Determine the [X, Y] coordinate at the center of the cell enclosing the given text.  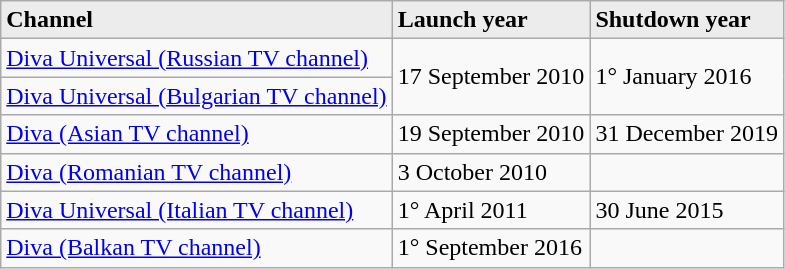
30 June 2015 [687, 210]
Diva Universal (Russian TV channel) [196, 58]
Launch year [491, 20]
Diva Universal (Italian TV channel) [196, 210]
Diva (Balkan TV channel) [196, 248]
Channel [196, 20]
31 December 2019 [687, 134]
1° January 2016 [687, 77]
Diva Universal (Bulgarian TV channel) [196, 96]
Diva (Asian TV channel) [196, 134]
17 September 2010 [491, 77]
1° September 2016 [491, 248]
19 September 2010 [491, 134]
3 October 2010 [491, 172]
Shutdown year [687, 20]
Diva (Romanian TV channel) [196, 172]
1° April 2011 [491, 210]
